Pinpoint the cell where the given text exists, returning its (x, y) midpoint coordinate. 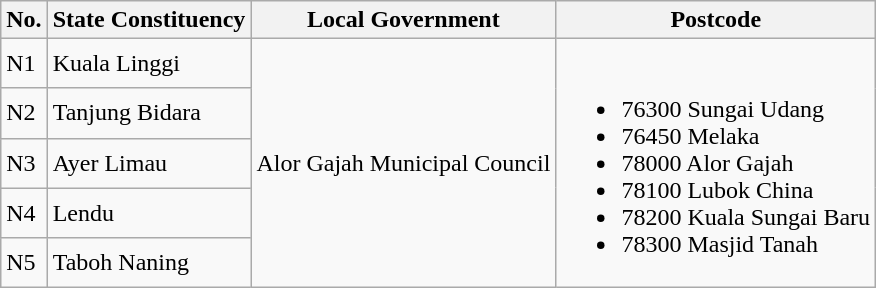
N3 (24, 163)
Local Government (404, 20)
No. (24, 20)
Postcode (716, 20)
Alor Gajah Municipal Council (404, 163)
State Constituency (149, 20)
Taboh Naning (149, 262)
N1 (24, 64)
N4 (24, 213)
N2 (24, 113)
Tanjung Bidara (149, 113)
76300 Sungai Udang76450 Melaka78000 Alor Gajah78100 Lubok China78200 Kuala Sungai Baru78300 Masjid Tanah (716, 163)
Kuala Linggi (149, 64)
N5 (24, 262)
Lendu (149, 213)
Ayer Limau (149, 163)
